Capture the cell that displays the provided text and extract its [x, y] central coordinate. 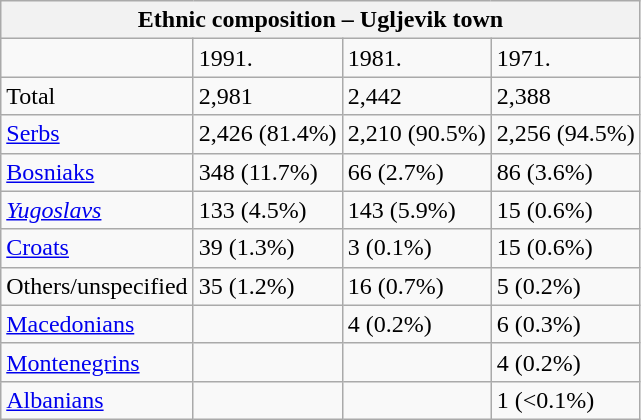
3 (0.1%) [416, 248]
Albanians [97, 400]
1 (<0.1%) [566, 400]
Others/unspecified [97, 286]
16 (0.7%) [416, 286]
Montenegrins [97, 362]
1991. [268, 58]
143 (5.9%) [416, 210]
2,210 (90.5%) [416, 134]
66 (2.7%) [416, 172]
Total [97, 96]
2,442 [416, 96]
2,426 (81.4%) [268, 134]
2,981 [268, 96]
Yugoslavs [97, 210]
86 (3.6%) [566, 172]
Croats [97, 248]
Macedonians [97, 324]
Serbs [97, 134]
1971. [566, 58]
348 (11.7%) [268, 172]
5 (0.2%) [566, 286]
35 (1.2%) [268, 286]
Bosniaks [97, 172]
133 (4.5%) [268, 210]
2,388 [566, 96]
6 (0.3%) [566, 324]
1981. [416, 58]
Ethnic composition – Ugljevik town [320, 20]
39 (1.3%) [268, 248]
2,256 (94.5%) [566, 134]
